Capture the cell that displays the provided text and extract its (X, Y) central coordinate. 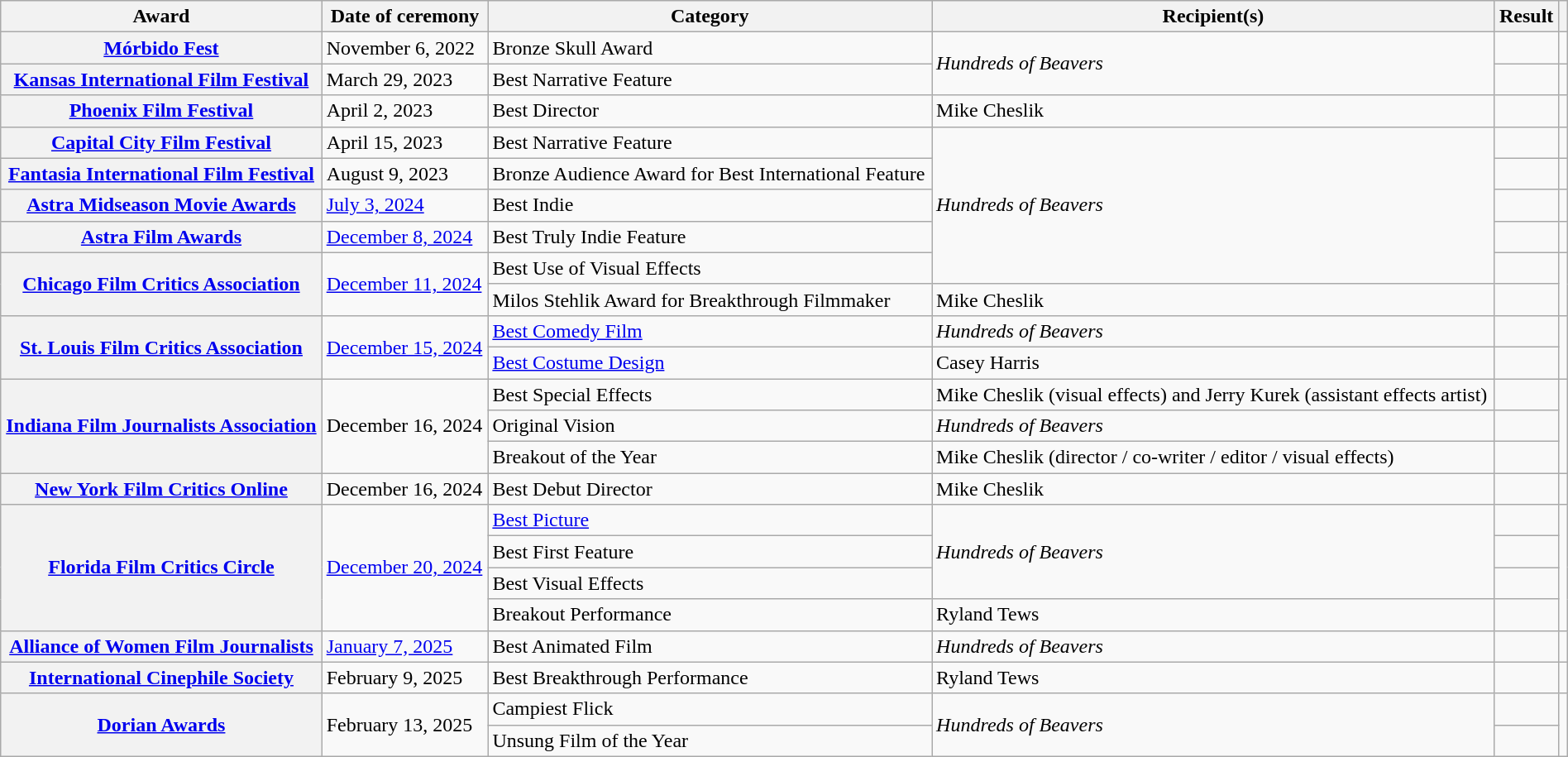
Category (710, 17)
Best Director (710, 111)
August 9, 2023 (405, 174)
Milos Stehlik Award for Breakthrough Filmmaker (710, 299)
July 3, 2024 (405, 205)
New York Film Critics Online (161, 489)
Best Costume Design (710, 362)
Breakout of the Year (710, 458)
Dorian Awards (161, 725)
Kansas International Film Festival (161, 79)
Best Animated Film (710, 646)
Capital City Film Festival (161, 142)
Recipient(s) (1214, 17)
April 2, 2023 (405, 111)
Alliance of Women Film Journalists (161, 646)
Phoenix Film Festival (161, 111)
Result (1527, 17)
February 9, 2025 (405, 678)
Best Indie (710, 205)
March 29, 2023 (405, 79)
Best Truly Indie Feature (710, 237)
Best Special Effects (710, 395)
Best Breakthrough Performance (710, 678)
Best First Feature (710, 552)
Bronze Audience Award for Best International Feature (710, 174)
Casey Harris (1214, 362)
December 8, 2024 (405, 237)
Mike Cheslik (director / co-writer / editor / visual effects) (1214, 458)
Breakout Performance (710, 615)
International Cinephile Society (161, 678)
Best Use of Visual Effects (710, 268)
Mike Cheslik (visual effects) and Jerry Kurek (assistant effects artist) (1214, 395)
Bronze Skull Award (710, 48)
Chicago Film Critics Association (161, 284)
Best Debut Director (710, 489)
Campiest Flick (710, 709)
Fantasia International Film Festival (161, 174)
Award (161, 17)
Date of ceremony (405, 17)
Original Vision (710, 426)
Astra Midseason Movie Awards (161, 205)
April 15, 2023 (405, 142)
Best Comedy Film (710, 331)
December 20, 2024 (405, 568)
Unsung Film of the Year (710, 740)
Florida Film Critics Circle (161, 568)
Astra Film Awards (161, 237)
February 13, 2025 (405, 725)
Mórbido Fest (161, 48)
Best Visual Effects (710, 583)
St. Louis Film Critics Association (161, 347)
January 7, 2025 (405, 646)
Best Picture (710, 520)
December 11, 2024 (405, 284)
Indiana Film Journalists Association (161, 426)
November 6, 2022 (405, 48)
December 15, 2024 (405, 347)
